Extract the (X, Y) coordinate from the center of the cell holding the provided text.  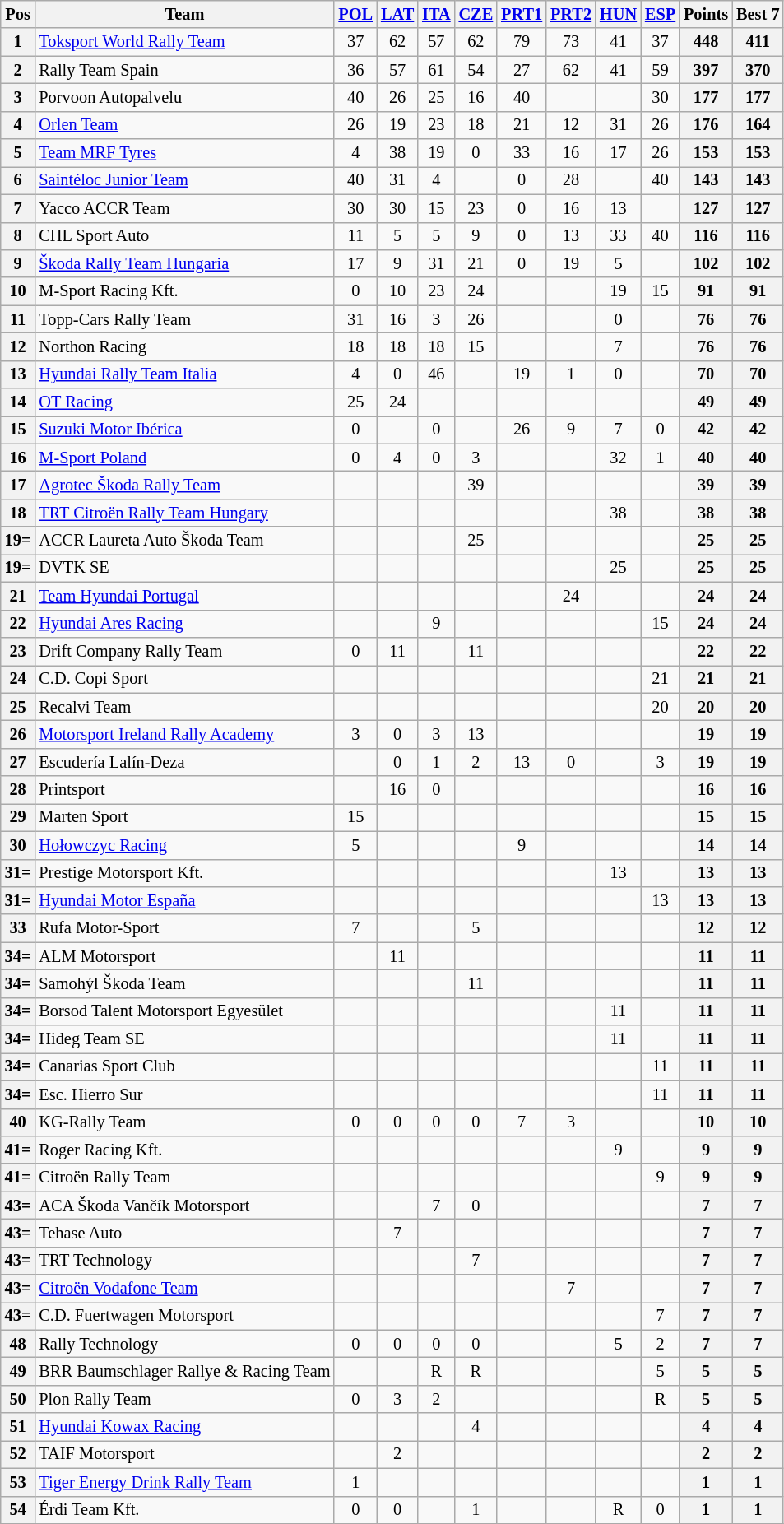
PRT2 (571, 14)
51 (18, 1427)
Toksport World Rally Team (184, 42)
Yacco ACCR Team (184, 208)
M-Sport Poland (184, 458)
Samohýl Škoda Team (184, 983)
DVTK SE (184, 568)
Drift Company Rally Team (184, 651)
411 (758, 42)
C.D. Copi Sport (184, 679)
Marten Sport (184, 817)
397 (706, 70)
KG-Rally Team (184, 1122)
59 (660, 70)
OT Racing (184, 402)
Suzuki Motor Ibérica (184, 430)
Printsport (184, 790)
Tehase Auto (184, 1233)
Érdi Team Kft. (184, 1510)
ALM Motorsport (184, 956)
C.D. Fuertwagen Motorsport (184, 1316)
Team Hyundai Portugal (184, 596)
53 (18, 1482)
TRT Citroën Rally Team Hungary (184, 513)
8 (18, 236)
Hyundai Kowax Racing (184, 1427)
ITA (436, 14)
36 (355, 70)
Pos (18, 14)
Canarias Sport Club (184, 1066)
29 (18, 817)
Hyundai Motor España (184, 900)
ACCR Laureta Auto Škoda Team (184, 541)
Esc. Hierro Sur (184, 1094)
TRT Technology (184, 1261)
Hyundai Ares Racing (184, 624)
Team MRF Tyres (184, 153)
HUN (619, 14)
Rally Technology (184, 1344)
73 (571, 42)
32 (619, 458)
448 (706, 42)
61 (436, 70)
Recalvi Team (184, 707)
Borsod Talent Motorsport Egyesület (184, 1011)
52 (18, 1454)
Citroën Rally Team (184, 1178)
Tiger Energy Drink Rally Team (184, 1482)
Motorsport Ireland Rally Academy (184, 734)
Plon Rally Team (184, 1399)
Best 7 (758, 14)
CHL Sport Auto (184, 236)
Rally Team Spain (184, 70)
Porvoon Autopalvelu (184, 97)
46 (436, 374)
Citroën Vodafone Team (184, 1289)
50 (18, 1399)
Saintéloc Junior Team (184, 180)
176 (706, 125)
48 (18, 1344)
164 (758, 125)
Orlen Team (184, 125)
POL (355, 14)
ESP (660, 14)
LAT (397, 14)
M-Sport Racing Kft. (184, 291)
BRR Baumschlager Rallye & Racing Team (184, 1372)
Rufa Motor-Sport (184, 928)
Prestige Motorsport Kft. (184, 873)
Hołowczyc Racing (184, 845)
79 (522, 42)
Team (184, 14)
Roger Racing Kft. (184, 1150)
Hyundai Rally Team Italia (184, 374)
Northon Racing (184, 346)
CZE (476, 14)
ACA Škoda Vančík Motorsport (184, 1206)
370 (758, 70)
Topp-Cars Rally Team (184, 319)
Escudería Lalín-Deza (184, 762)
TAIF Motorsport (184, 1454)
PRT1 (522, 14)
6 (18, 180)
Škoda Rally Team Hungaria (184, 263)
Agrotec Škoda Rally Team (184, 485)
Points (706, 14)
Hideg Team SE (184, 1039)
